For the text-containing cell, return its midpoint in (X, Y) coordinate format. 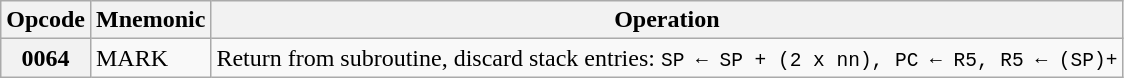
0064 (46, 58)
Opcode (46, 20)
Mnemonic (150, 20)
Operation (667, 20)
MARK (150, 58)
Return from subroutine, discard stack entries: SP ← SP + (2 x nn), PC ← R5, R5 ← (SP)+ (667, 58)
